Return [X, Y] of the center of cell containing provided text 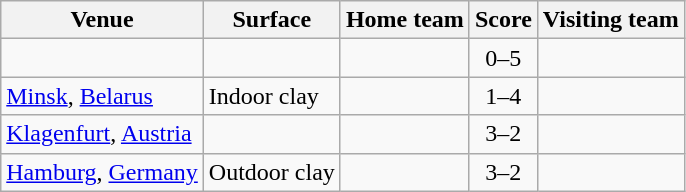
Klagenfurt, Austria [102, 134]
Visiting team [610, 20]
Outdoor clay [272, 172]
0–5 [503, 58]
Score [503, 20]
Minsk, Belarus [102, 96]
Venue [102, 20]
1–4 [503, 96]
Indoor clay [272, 96]
Surface [272, 20]
Home team [404, 20]
Hamburg, Germany [102, 172]
